Find where the given text appears and provide that cell's center as [x, y] coordinate. 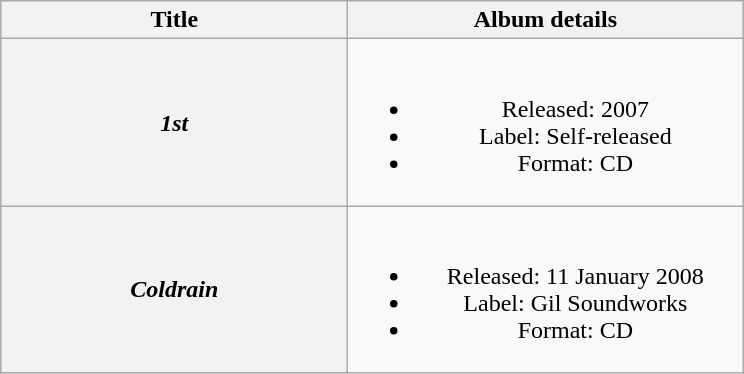
Released: 11 January 2008Label: Gil SoundworksFormat: CD [546, 290]
Title [174, 20]
1st [174, 122]
Album details [546, 20]
Coldrain [174, 290]
Released: 2007Label: Self-releasedFormat: CD [546, 122]
